Provide the [x, y] coordinate of the cell's center where the given text is located.  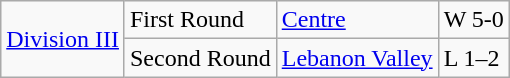
L 1–2 [474, 58]
Division III [63, 39]
First Round [200, 20]
Second Round [200, 58]
W 5-0 [474, 20]
Lebanon Valley [357, 58]
Centre [357, 20]
